Extract the [X, Y] coordinate from the center of the cell holding the provided text.  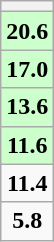
20.6 [28, 31]
5.8 [28, 221]
13.6 [28, 107]
11.4 [28, 183]
11.6 [28, 145]
17.0 [28, 69]
